Detect which cell encompasses the target text, then output its [X, Y] center coordinate. 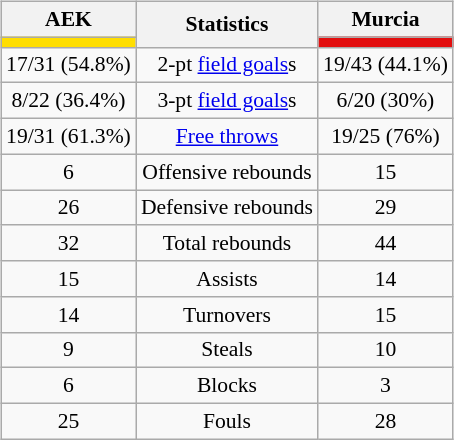
2-pt field goalss [227, 65]
AEK [68, 19]
19/31 (61.3%) [68, 136]
Murcia [386, 19]
Total rebounds [227, 243]
3 [386, 386]
19/25 (76%) [386, 136]
3-pt field goalss [227, 101]
Fouls [227, 421]
9 [68, 350]
Turnovers [227, 314]
8/22 (36.4%) [68, 101]
10 [386, 350]
6/20 (30%) [386, 101]
Statistics [227, 24]
19/43 (44.1%) [386, 65]
Free throws [227, 136]
Offensive rebounds [227, 172]
Steals [227, 350]
44 [386, 243]
17/31 (54.8%) [68, 65]
Assists [227, 279]
29 [386, 208]
Defensive rebounds [227, 208]
25 [68, 421]
32 [68, 243]
28 [386, 421]
Blocks [227, 386]
26 [68, 208]
